Capture the cell that displays the provided text and extract its [x, y] central coordinate. 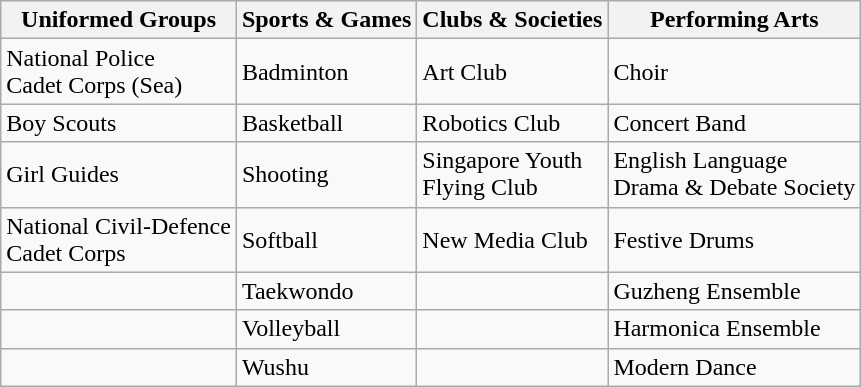
Shooting [326, 174]
Festive Drums [734, 240]
Boy Scouts [119, 123]
Uniformed Groups [119, 20]
Badminton [326, 72]
New Media Club [512, 240]
Robotics Club [512, 123]
Guzheng Ensemble [734, 291]
National Civil-DefenceCadet Corps [119, 240]
Singapore YouthFlying Club [512, 174]
Basketball [326, 123]
Art Club [512, 72]
Harmonica Ensemble [734, 329]
Taekwondo [326, 291]
Wushu [326, 367]
English LanguageDrama & Debate Society [734, 174]
Volleyball [326, 329]
Sports & Games [326, 20]
Choir [734, 72]
Performing Arts [734, 20]
Girl Guides [119, 174]
Modern Dance [734, 367]
Clubs & Societies [512, 20]
Concert Band [734, 123]
Softball [326, 240]
National PoliceCadet Corps (Sea) [119, 72]
